Capture the cell that displays the provided text and extract its [x, y] central coordinate. 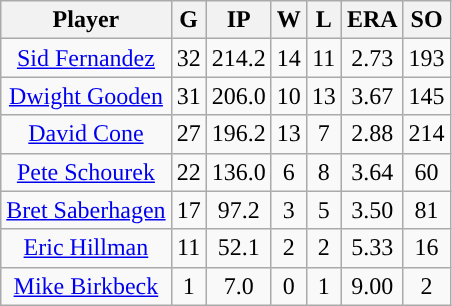
Dwight Gooden [86, 96]
W [288, 20]
31 [188, 96]
3 [288, 210]
32 [188, 58]
16 [426, 248]
206.0 [238, 96]
145 [426, 96]
5.33 [372, 248]
136.0 [238, 172]
214 [426, 134]
5 [324, 210]
8 [324, 172]
7.0 [238, 286]
3.67 [372, 96]
10 [288, 96]
3.50 [372, 210]
52.1 [238, 248]
Bret Saberhagen [86, 210]
196.2 [238, 134]
Eric Hillman [86, 248]
3.64 [372, 172]
IP [238, 20]
27 [188, 134]
7 [324, 134]
2.88 [372, 134]
214.2 [238, 58]
60 [426, 172]
17 [188, 210]
81 [426, 210]
6 [288, 172]
David Cone [86, 134]
0 [288, 286]
Sid Fernandez [86, 58]
SO [426, 20]
ERA [372, 20]
G [188, 20]
L [324, 20]
14 [288, 58]
193 [426, 58]
Player [86, 20]
Pete Schourek [86, 172]
22 [188, 172]
9.00 [372, 286]
Mike Birkbeck [86, 286]
2.73 [372, 58]
97.2 [238, 210]
